Determine the [x, y] coordinate at the center of the cell enclosing the given text.  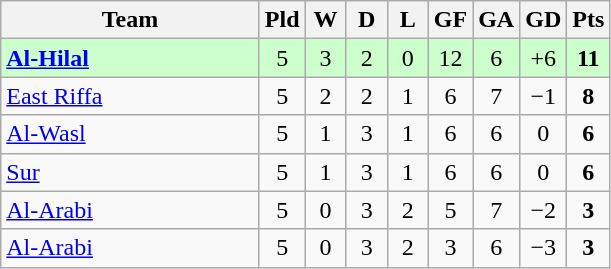
8 [588, 96]
GF [450, 20]
D [366, 20]
Pts [588, 20]
L [408, 20]
East Riffa [130, 96]
+6 [544, 58]
11 [588, 58]
12 [450, 58]
Pld [282, 20]
−1 [544, 96]
GA [496, 20]
GD [544, 20]
−2 [544, 210]
Al-Hilal [130, 58]
−3 [544, 248]
Al-Wasl [130, 134]
Sur [130, 172]
Team [130, 20]
W [326, 20]
